Provide the (x, y) coordinate of the cell's center where the given text is located.  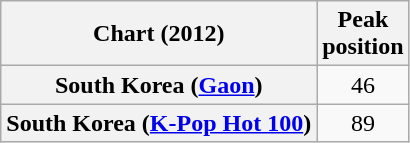
46 (363, 85)
89 (363, 123)
South Korea (K-Pop Hot 100) (159, 123)
Chart (2012) (159, 34)
South Korea (Gaon) (159, 85)
Peakposition (363, 34)
